Identify which cell holds the provided text, then report its (x, y) central coordinate. 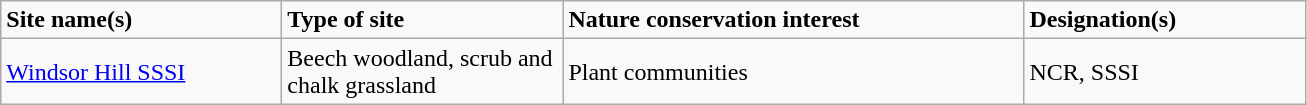
Plant communities (794, 72)
Site name(s) (142, 20)
Designation(s) (1164, 20)
Nature conservation interest (794, 20)
Windsor Hill SSSI (142, 72)
Type of site (422, 20)
Beech woodland, scrub and chalk grassland (422, 72)
NCR, SSSI (1164, 72)
